Provide the (X, Y) coordinate of the cell's center where the given text is located.  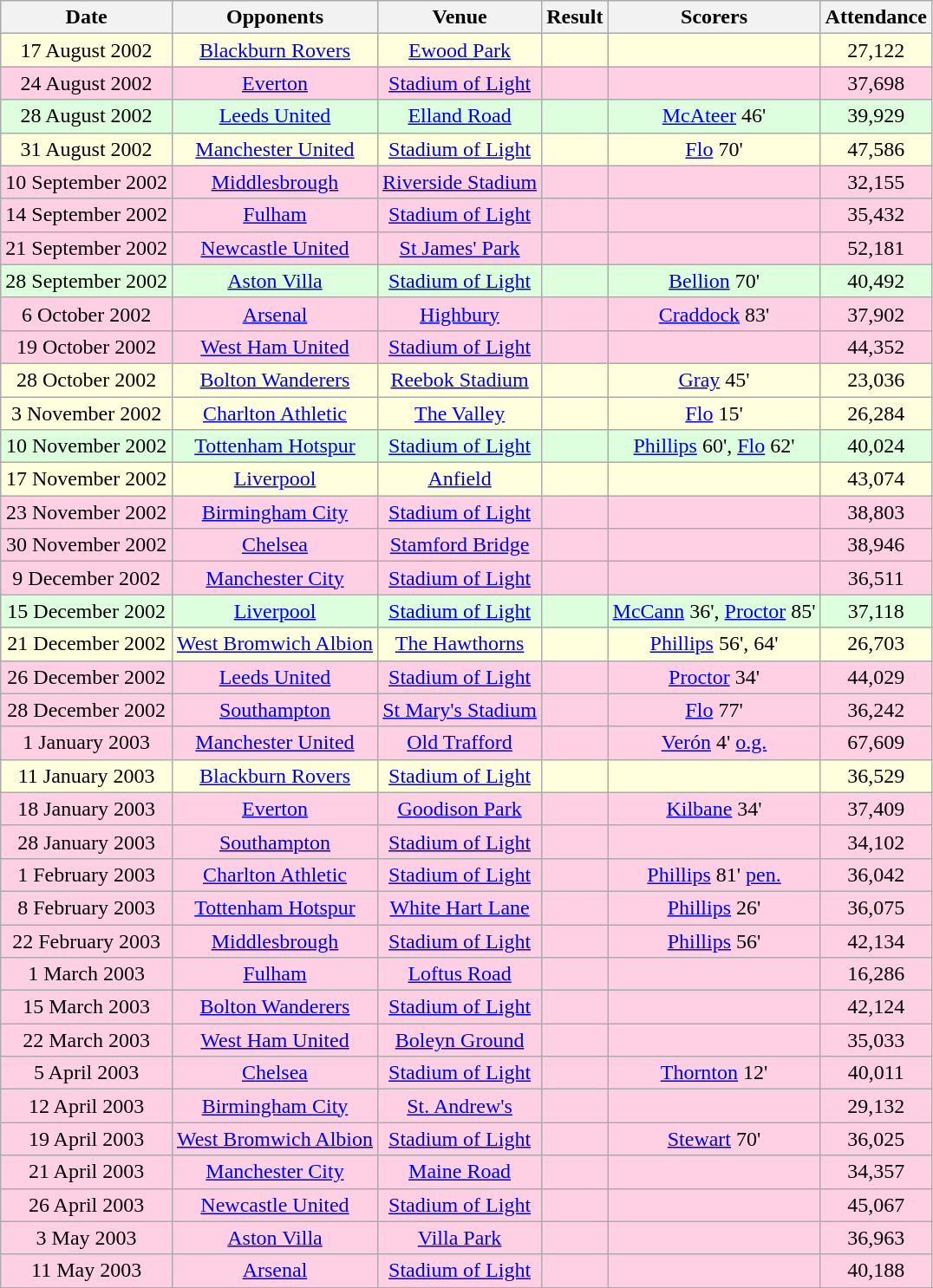
St James' Park (460, 248)
Phillips 56', 64' (714, 644)
Elland Road (460, 116)
22 March 2003 (87, 1040)
1 February 2003 (87, 875)
11 May 2003 (87, 1271)
18 January 2003 (87, 809)
Opponents (274, 17)
6 October 2002 (87, 314)
32,155 (876, 182)
17 August 2002 (87, 50)
Riverside Stadium (460, 182)
14 September 2002 (87, 215)
8 February 2003 (87, 907)
47,586 (876, 149)
40,492 (876, 281)
22 February 2003 (87, 940)
Craddock 83' (714, 314)
40,024 (876, 446)
Flo 77' (714, 710)
37,902 (876, 314)
28 October 2002 (87, 380)
10 November 2002 (87, 446)
21 September 2002 (87, 248)
44,352 (876, 347)
Proctor 34' (714, 677)
28 September 2002 (87, 281)
30 November 2002 (87, 545)
37,118 (876, 611)
9 December 2002 (87, 578)
11 January 2003 (87, 776)
44,029 (876, 677)
Reebok Stadium (460, 380)
Gray 45' (714, 380)
Scorers (714, 17)
28 January 2003 (87, 842)
42,134 (876, 940)
36,511 (876, 578)
Bellion 70' (714, 281)
Flo 70' (714, 149)
21 April 2003 (87, 1172)
Old Trafford (460, 743)
31 August 2002 (87, 149)
Verón 4' o.g. (714, 743)
36,529 (876, 776)
24 August 2002 (87, 83)
Phillips 26' (714, 907)
Phillips 56' (714, 940)
15 December 2002 (87, 611)
36,042 (876, 875)
Phillips 81' pen. (714, 875)
38,803 (876, 512)
Thornton 12' (714, 1073)
Maine Road (460, 1172)
1 January 2003 (87, 743)
23,036 (876, 380)
10 September 2002 (87, 182)
3 May 2003 (87, 1238)
16,286 (876, 974)
67,609 (876, 743)
26,284 (876, 413)
Boleyn Ground (460, 1040)
Stamford Bridge (460, 545)
37,698 (876, 83)
The Valley (460, 413)
45,067 (876, 1205)
36,075 (876, 907)
Result (575, 17)
27,122 (876, 50)
26,703 (876, 644)
White Hart Lane (460, 907)
Venue (460, 17)
38,946 (876, 545)
McCann 36', Proctor 85' (714, 611)
35,432 (876, 215)
5 April 2003 (87, 1073)
37,409 (876, 809)
29,132 (876, 1106)
St. Andrew's (460, 1106)
Anfield (460, 479)
19 April 2003 (87, 1139)
Villa Park (460, 1238)
Flo 15' (714, 413)
28 August 2002 (87, 116)
Kilbane 34' (714, 809)
23 November 2002 (87, 512)
12 April 2003 (87, 1106)
52,181 (876, 248)
Loftus Road (460, 974)
1 March 2003 (87, 974)
26 April 2003 (87, 1205)
40,188 (876, 1271)
Attendance (876, 17)
42,124 (876, 1007)
The Hawthorns (460, 644)
35,033 (876, 1040)
McAteer 46' (714, 116)
Ewood Park (460, 50)
21 December 2002 (87, 644)
15 March 2003 (87, 1007)
34,357 (876, 1172)
36,242 (876, 710)
Goodison Park (460, 809)
43,074 (876, 479)
39,929 (876, 116)
Phillips 60', Flo 62' (714, 446)
19 October 2002 (87, 347)
36,963 (876, 1238)
36,025 (876, 1139)
Highbury (460, 314)
St Mary's Stadium (460, 710)
17 November 2002 (87, 479)
Date (87, 17)
26 December 2002 (87, 677)
3 November 2002 (87, 413)
28 December 2002 (87, 710)
40,011 (876, 1073)
34,102 (876, 842)
Stewart 70' (714, 1139)
